Output the [x, y] coordinate of the center of the cell containing the given text.  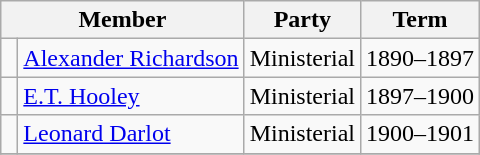
Leonard Darlot [131, 134]
Party [302, 20]
E.T. Hooley [131, 96]
Member [122, 20]
1890–1897 [420, 58]
1897–1900 [420, 96]
1900–1901 [420, 134]
Term [420, 20]
Alexander Richardson [131, 58]
